Detect which cell encompasses the target text, then output its (X, Y) center coordinate. 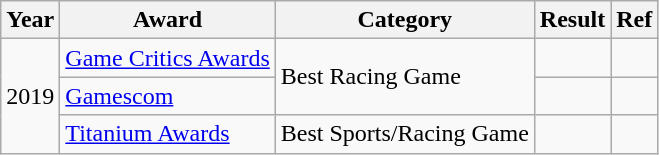
Titanium Awards (168, 134)
Award (168, 20)
Game Critics Awards (168, 58)
Best Sports/Racing Game (404, 134)
2019 (30, 96)
Result (572, 20)
Ref (634, 20)
Category (404, 20)
Year (30, 20)
Best Racing Game (404, 77)
Gamescom (168, 96)
